Locate the cell with the specified text and output its (X, Y) center coordinate. 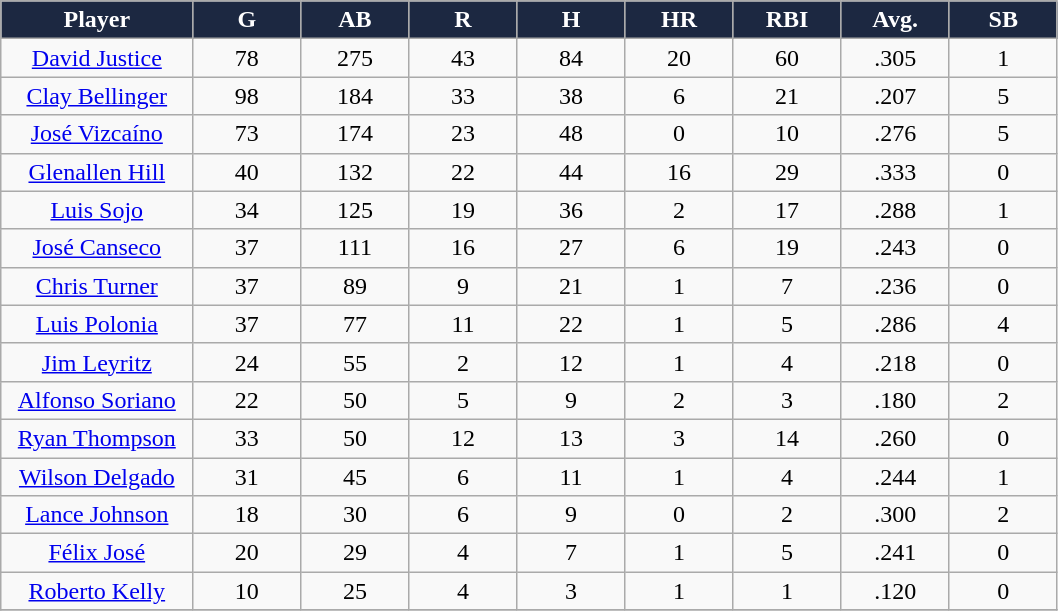
Wilson Delgado (97, 477)
23 (463, 134)
.243 (895, 248)
David Justice (97, 58)
RBI (787, 20)
.207 (895, 96)
AB (355, 20)
174 (355, 134)
Clay Bellinger (97, 96)
Glenallen Hill (97, 172)
José Vizcaíno (97, 134)
73 (247, 134)
25 (355, 591)
48 (571, 134)
60 (787, 58)
Player (97, 20)
.305 (895, 58)
Ryan Thompson (97, 438)
40 (247, 172)
.288 (895, 210)
27 (571, 248)
125 (355, 210)
18 (247, 515)
G (247, 20)
.286 (895, 324)
55 (355, 362)
Jim Leyritz (97, 362)
.241 (895, 553)
13 (571, 438)
44 (571, 172)
José Canseco (97, 248)
Roberto Kelly (97, 591)
.260 (895, 438)
84 (571, 58)
38 (571, 96)
Félix José (97, 553)
132 (355, 172)
R (463, 20)
.218 (895, 362)
34 (247, 210)
.276 (895, 134)
.244 (895, 477)
89 (355, 286)
.333 (895, 172)
78 (247, 58)
Chris Turner (97, 286)
111 (355, 248)
Avg. (895, 20)
45 (355, 477)
.120 (895, 591)
H (571, 20)
.236 (895, 286)
Luis Sojo (97, 210)
SB (1003, 20)
31 (247, 477)
Lance Johnson (97, 515)
275 (355, 58)
30 (355, 515)
184 (355, 96)
14 (787, 438)
36 (571, 210)
77 (355, 324)
24 (247, 362)
43 (463, 58)
.180 (895, 400)
.300 (895, 515)
17 (787, 210)
HR (679, 20)
Alfonso Soriano (97, 400)
Luis Polonia (97, 324)
98 (247, 96)
